Pinpoint the cell where the given text exists, returning its (X, Y) midpoint coordinate. 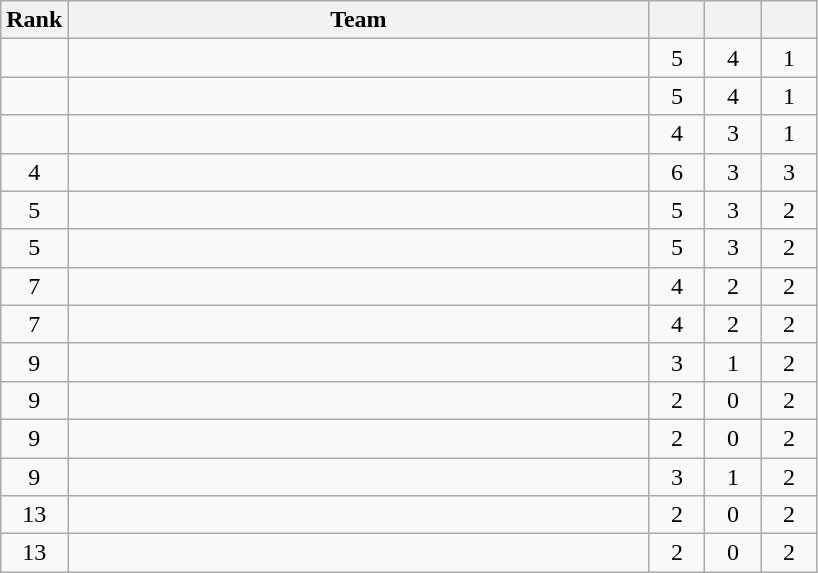
Team (358, 20)
6 (677, 172)
Rank (34, 20)
